Identify which cell holds the provided text, then report its (X, Y) central coordinate. 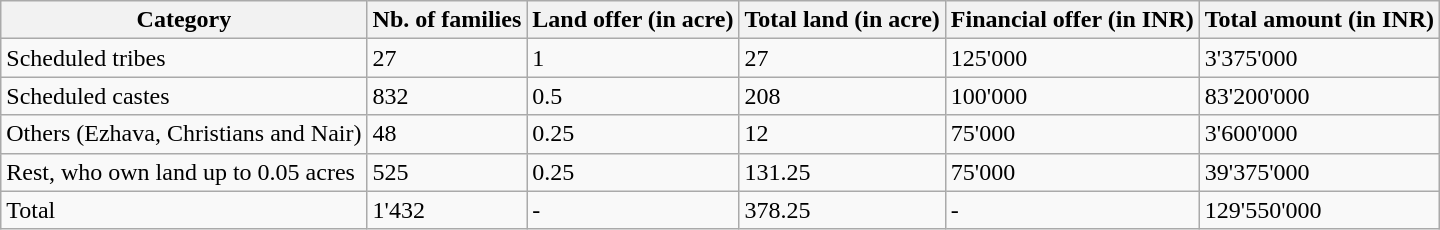
Total land (in acre) (842, 20)
Nb. of families (447, 20)
Scheduled tribes (184, 58)
Land offer (in acre) (633, 20)
1 (633, 58)
100'000 (1072, 96)
12 (842, 134)
208 (842, 96)
Category (184, 20)
129'550'000 (1319, 210)
39'375'000 (1319, 172)
Total amount (in INR) (1319, 20)
Rest, who own land up to 0.05 acres (184, 172)
125'000 (1072, 58)
3'375'000 (1319, 58)
48 (447, 134)
131.25 (842, 172)
Financial offer (in INR) (1072, 20)
378.25 (842, 210)
Scheduled castes (184, 96)
525 (447, 172)
0.5 (633, 96)
83'200'000 (1319, 96)
1'432 (447, 210)
Others (Ezhava, Christians and Nair) (184, 134)
Total (184, 210)
832 (447, 96)
3'600'000 (1319, 134)
